Pinpoint the cell where the given text exists, returning its [x, y] midpoint coordinate. 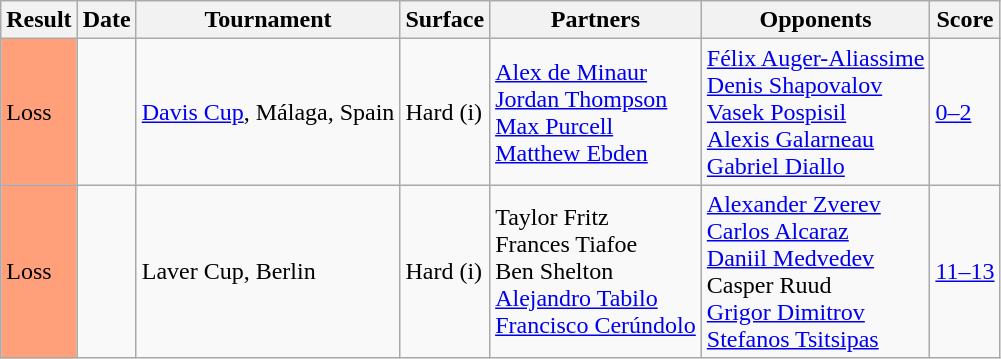
11–13 [965, 272]
Alexander Zverev Carlos Alcaraz Daniil Medvedev Casper Ruud Grigor Dimitrov Stefanos Tsitsipas [816, 272]
Date [106, 20]
Partners [596, 20]
Opponents [816, 20]
Surface [445, 20]
Tournament [268, 20]
Score [965, 20]
Result [39, 20]
Taylor Fritz Frances Tiafoe Ben Shelton Alejandro Tabilo Francisco Cerúndolo [596, 272]
Davis Cup, Málaga, Spain [268, 112]
0–2 [965, 112]
Laver Cup, Berlin [268, 272]
Félix Auger-Aliassime Denis Shapovalov Vasek Pospisil Alexis Galarneau Gabriel Diallo [816, 112]
Alex de Minaur Jordan Thompson Max Purcell Matthew Ebden [596, 112]
